Identify which cell holds the provided text, then report its (x, y) central coordinate. 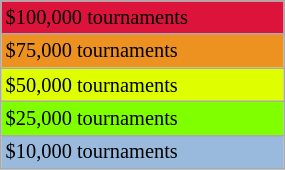
$100,000 tournaments (142, 17)
$10,000 tournaments (142, 152)
$50,000 tournaments (142, 85)
$75,000 tournaments (142, 51)
$25,000 tournaments (142, 118)
